Locate the cell with the specified text and output its (x, y) center coordinate. 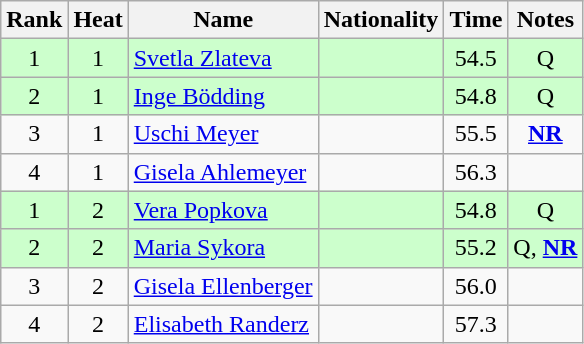
55.5 (476, 134)
Maria Sykora (223, 248)
Name (223, 20)
56.3 (476, 172)
Heat (98, 20)
Time (476, 20)
Rank (34, 20)
Q, NR (546, 248)
Inge Bödding (223, 96)
56.0 (476, 286)
Elisabeth Randerz (223, 324)
NR (546, 134)
Vera Popkova (223, 210)
57.3 (476, 324)
Notes (546, 20)
Svetla Zlateva (223, 58)
55.2 (476, 248)
Gisela Ahlemeyer (223, 172)
Uschi Meyer (223, 134)
54.5 (476, 58)
Gisela Ellenberger (223, 286)
Nationality (381, 20)
